Find where the given text appears and provide that cell's center as [x, y] coordinate. 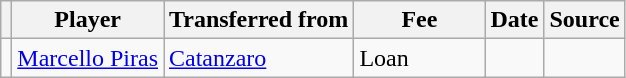
Fee [420, 20]
Transferred from [259, 20]
Catanzaro [259, 58]
Marcello Piras [88, 58]
Source [584, 20]
Player [88, 20]
Loan [420, 58]
Date [514, 20]
